Pinpoint the cell where the given text exists, returning its (x, y) midpoint coordinate. 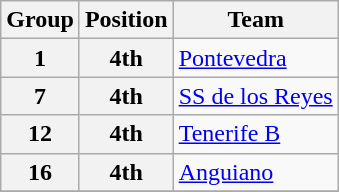
1 (40, 58)
12 (40, 134)
Team (256, 20)
7 (40, 96)
SS de los Reyes (256, 96)
Position (126, 20)
Tenerife B (256, 134)
Group (40, 20)
Anguiano (256, 172)
Pontevedra (256, 58)
16 (40, 172)
